Find where the given text appears and provide that cell's center as [X, Y] coordinate. 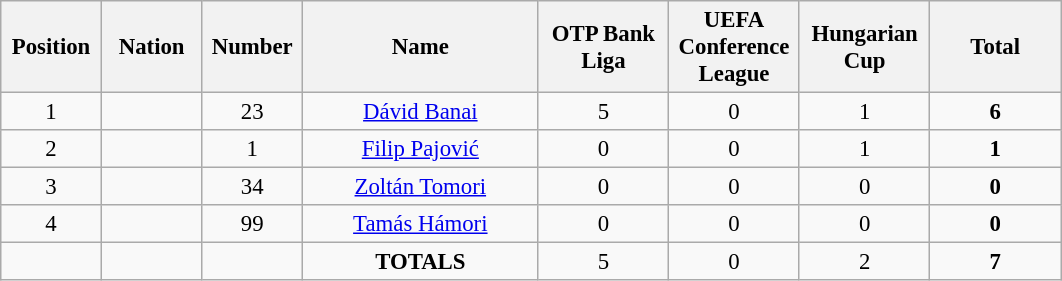
Hungarian Cup [864, 47]
Filip Pajović [421, 149]
Dávid Banai [421, 112]
99 [252, 224]
Position [52, 47]
Number [252, 47]
UEFA Conference League [734, 47]
Name [421, 47]
OTP Bank Liga [604, 47]
4 [52, 224]
6 [996, 112]
34 [252, 187]
23 [252, 112]
Tamás Hámori [421, 224]
Total [996, 47]
Nation [152, 47]
Zoltán Tomori [421, 187]
7 [996, 262]
3 [52, 187]
TOTALS [421, 262]
